Scan for the cell matching the given text and deliver its (x, y) coordinate at center. 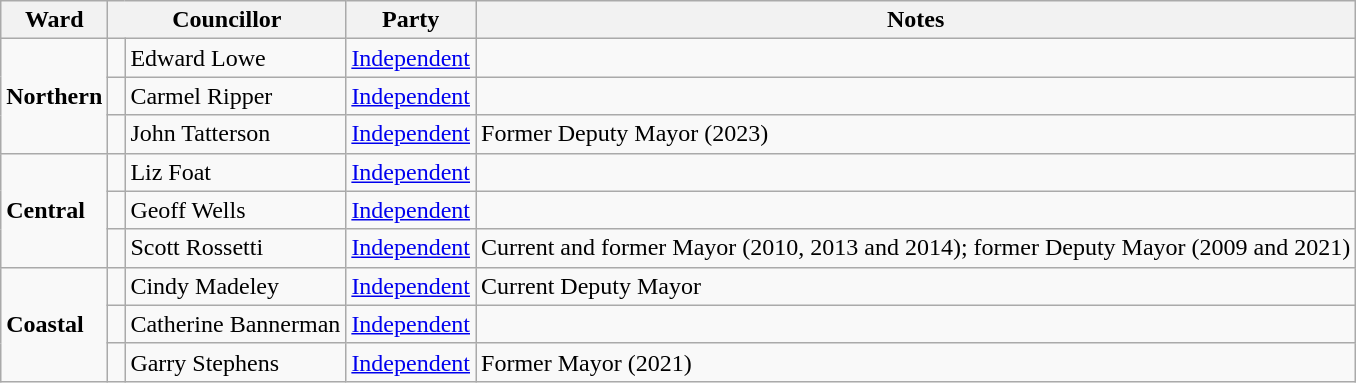
Carmel Ripper (236, 96)
Cindy Madeley (236, 286)
Edward Lowe (236, 58)
Scott Rossetti (236, 248)
Ward (54, 20)
Current and former Mayor (2010, 2013 and 2014); former Deputy Mayor (2009 and 2021) (916, 248)
Catherine Bannerman (236, 324)
Councillor (227, 20)
Former Mayor (2021) (916, 362)
Current Deputy Mayor (916, 286)
Central (54, 210)
Former Deputy Mayor (2023) (916, 134)
John Tatterson (236, 134)
Coastal (54, 324)
Geoff Wells (236, 210)
Notes (916, 20)
Party (411, 20)
Northern (54, 96)
Liz Foat (236, 172)
Garry Stephens (236, 362)
